Determine the [x, y] coordinate at the center of the cell enclosing the given text.  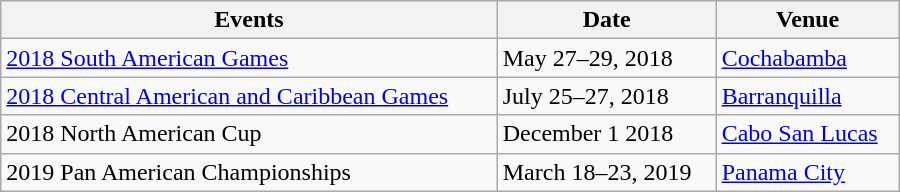
Cabo San Lucas [808, 134]
2018 Central American and Caribbean Games [249, 96]
2018 South American Games [249, 58]
Date [606, 20]
Barranquilla [808, 96]
2019 Pan American Championships [249, 172]
Events [249, 20]
May 27–29, 2018 [606, 58]
Venue [808, 20]
July 25–27, 2018 [606, 96]
Cochabamba [808, 58]
March 18–23, 2019 [606, 172]
2018 North American Cup [249, 134]
December 1 2018 [606, 134]
Panama City [808, 172]
